Scan for the cell matching the given text and deliver its (x, y) coordinate at center. 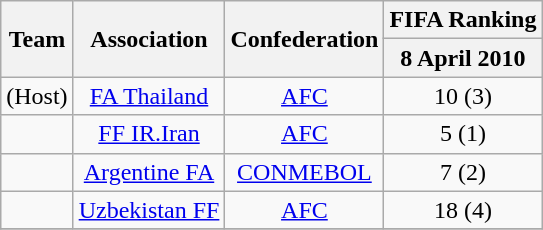
FA Thailand (149, 96)
Argentine FA (149, 172)
FIFA Ranking (463, 20)
CONMEBOL (304, 172)
Team (37, 39)
8 April 2010 (463, 58)
Uzbekistan FF (149, 210)
(Host) (37, 96)
5 (1) (463, 134)
18 (4) (463, 210)
Association (149, 39)
FF IR.Iran (149, 134)
10 (3) (463, 96)
Confederation (304, 39)
7 (2) (463, 172)
